Capture the cell that displays the provided text and extract its (x, y) central coordinate. 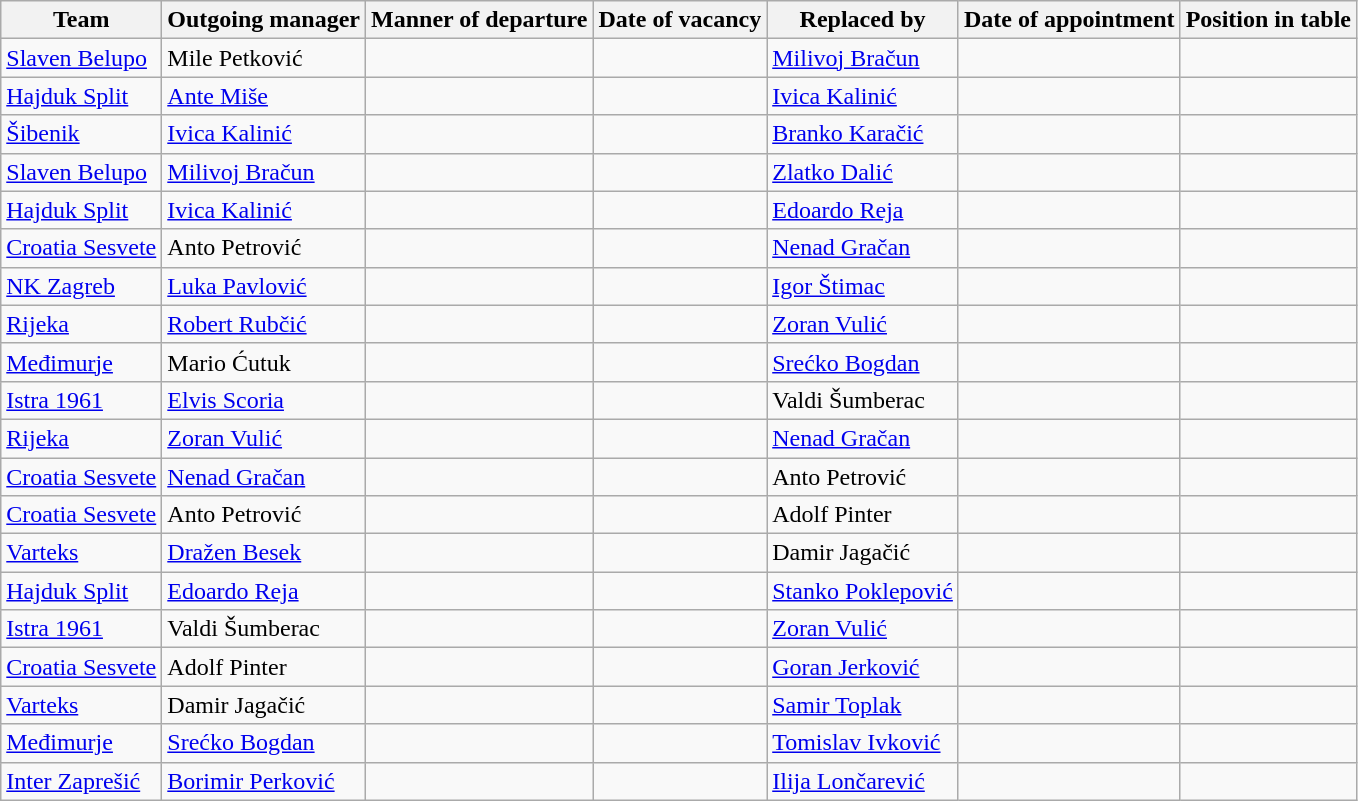
Stanko Poklepović (863, 591)
Branko Karačić (863, 134)
Position in table (1268, 20)
Date of vacancy (680, 20)
Elvis Scoria (264, 400)
Tomislav Ivković (863, 743)
Team (82, 20)
NK Zagreb (82, 286)
Igor Štimac (863, 286)
Inter Zaprešić (82, 781)
Mile Petković (264, 58)
Ilija Lončarević (863, 781)
Date of appointment (1069, 20)
Luka Pavlović (264, 286)
Robert Rubčić (264, 324)
Zlatko Dalić (863, 172)
Dražen Besek (264, 553)
Šibenik (82, 134)
Outgoing manager (264, 20)
Borimir Perković (264, 781)
Ante Miše (264, 96)
Replaced by (863, 20)
Goran Jerković (863, 667)
Manner of departure (480, 20)
Mario Ćutuk (264, 362)
Samir Toplak (863, 705)
